Locate the cell with the specified text and output its [x, y] center coordinate. 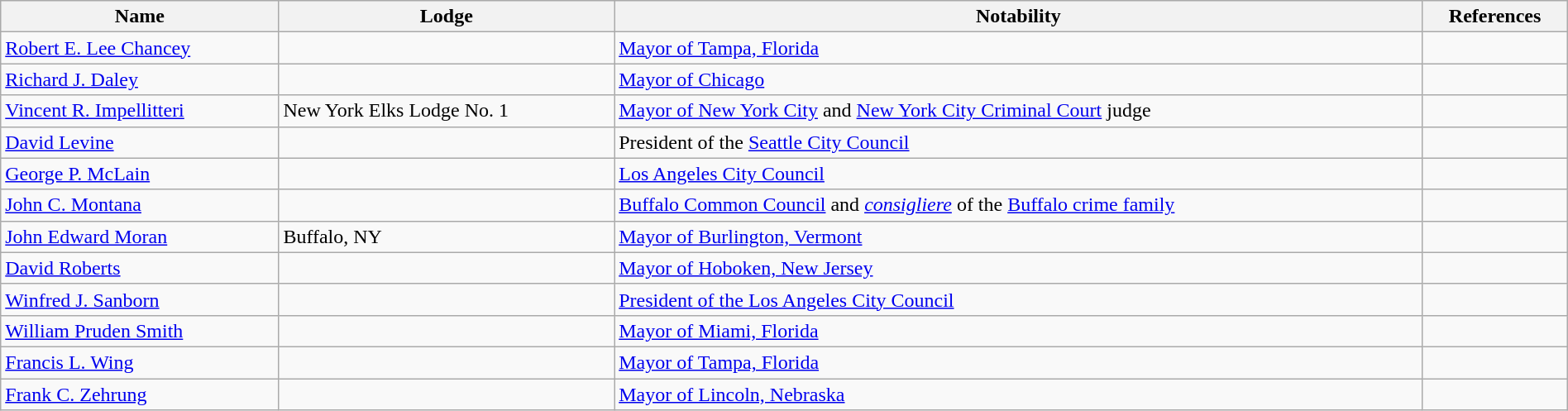
David Levine [140, 142]
Robert E. Lee Chancey [140, 48]
References [1495, 17]
John C. Montana [140, 205]
Francis L. Wing [140, 362]
President of the Los Angeles City Council [1019, 299]
William Pruden Smith [140, 331]
Vincent R. Impellitteri [140, 111]
Name [140, 17]
Buffalo Common Council and consigliere of the Buffalo crime family [1019, 205]
Lodge [447, 17]
New York Elks Lodge No. 1 [447, 111]
Mayor of Hoboken, New Jersey [1019, 268]
Notability [1019, 17]
Mayor of Miami, Florida [1019, 331]
President of the Seattle City Council [1019, 142]
Mayor of Chicago [1019, 79]
Richard J. Daley [140, 79]
David Roberts [140, 268]
John Edward Moran [140, 237]
Winfred J. Sanborn [140, 299]
Los Angeles City Council [1019, 174]
Buffalo, NY [447, 237]
Frank C. Zehrung [140, 394]
Mayor of New York City and New York City Criminal Court judge [1019, 111]
George P. McLain [140, 174]
Mayor of Lincoln, Nebraska [1019, 394]
Mayor of Burlington, Vermont [1019, 237]
